Identify which cell holds the provided text, then report its (x, y) central coordinate. 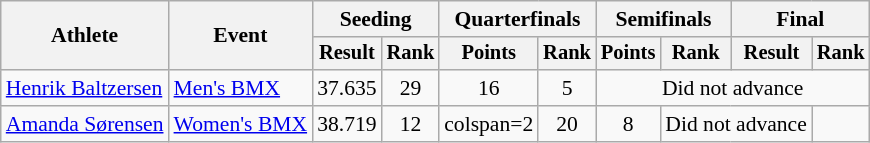
Women's BMX (241, 124)
Men's BMX (241, 88)
16 (488, 88)
Amanda Sørensen (85, 124)
29 (411, 88)
Athlete (85, 36)
Semifinals (664, 19)
Quarterfinals (518, 19)
20 (567, 124)
8 (628, 124)
38.719 (346, 124)
37.635 (346, 88)
Event (241, 36)
colspan=2 (488, 124)
Henrik Baltzersen (85, 88)
Seeding (376, 19)
Final (800, 19)
12 (411, 124)
5 (567, 88)
